Determine the (x, y) coordinate at the center of the cell enclosing the given text.  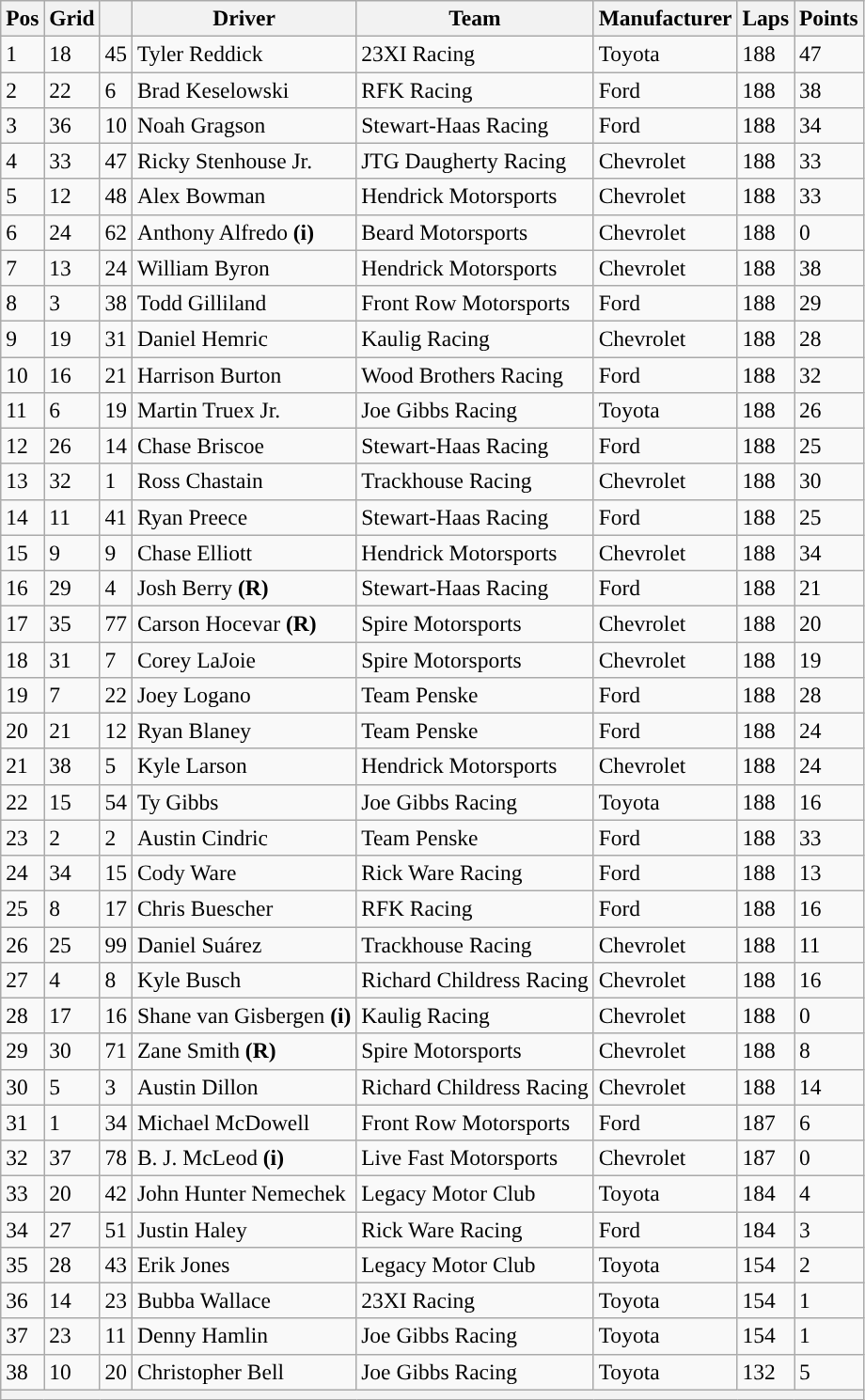
77 (116, 623)
Bubba Wallace (244, 1300)
Points (829, 18)
Live Fast Motorsports (475, 1157)
Chase Briscoe (244, 446)
54 (116, 802)
Shane van Gisbergen (i) (244, 1015)
Todd Gilliland (244, 303)
62 (116, 232)
Zane Smith (R) (244, 1051)
Chris Buescher (244, 908)
132 (765, 1372)
Grid (71, 18)
Ryan Preece (244, 517)
Pos (23, 18)
Justin Haley (244, 1229)
45 (116, 54)
JTG Daugherty Racing (475, 161)
Ryan Blaney (244, 731)
Beard Motorsports (475, 232)
Kyle Larson (244, 766)
Denny Hamlin (244, 1336)
Wood Brothers Racing (475, 374)
Josh Berry (R) (244, 588)
Ricky Stenhouse Jr. (244, 161)
Carson Hocevar (R) (244, 623)
John Hunter Nemechek (244, 1193)
51 (116, 1229)
William Byron (244, 268)
99 (116, 944)
Martin Truex Jr. (244, 410)
Daniel Suárez (244, 944)
Joey Logano (244, 695)
43 (116, 1265)
Ty Gibbs (244, 802)
Laps (765, 18)
Austin Dillon (244, 1087)
Corey LaJoie (244, 659)
Christopher Bell (244, 1372)
Team (475, 18)
41 (116, 517)
Cody Ware (244, 873)
B. J. McLeod (i) (244, 1157)
Alex Bowman (244, 197)
Daniel Hemric (244, 338)
Manufacturer (666, 18)
Brad Keselowski (244, 89)
Tyler Reddick (244, 54)
Michael McDowell (244, 1123)
Chase Elliott (244, 553)
Driver (244, 18)
Ross Chastain (244, 481)
71 (116, 1051)
Austin Cindric (244, 838)
Kyle Busch (244, 980)
78 (116, 1157)
Harrison Burton (244, 374)
Anthony Alfredo (i) (244, 232)
Erik Jones (244, 1265)
Noah Gragson (244, 125)
48 (116, 197)
42 (116, 1193)
